Find where the given text appears and provide that cell's center as (X, Y) coordinate. 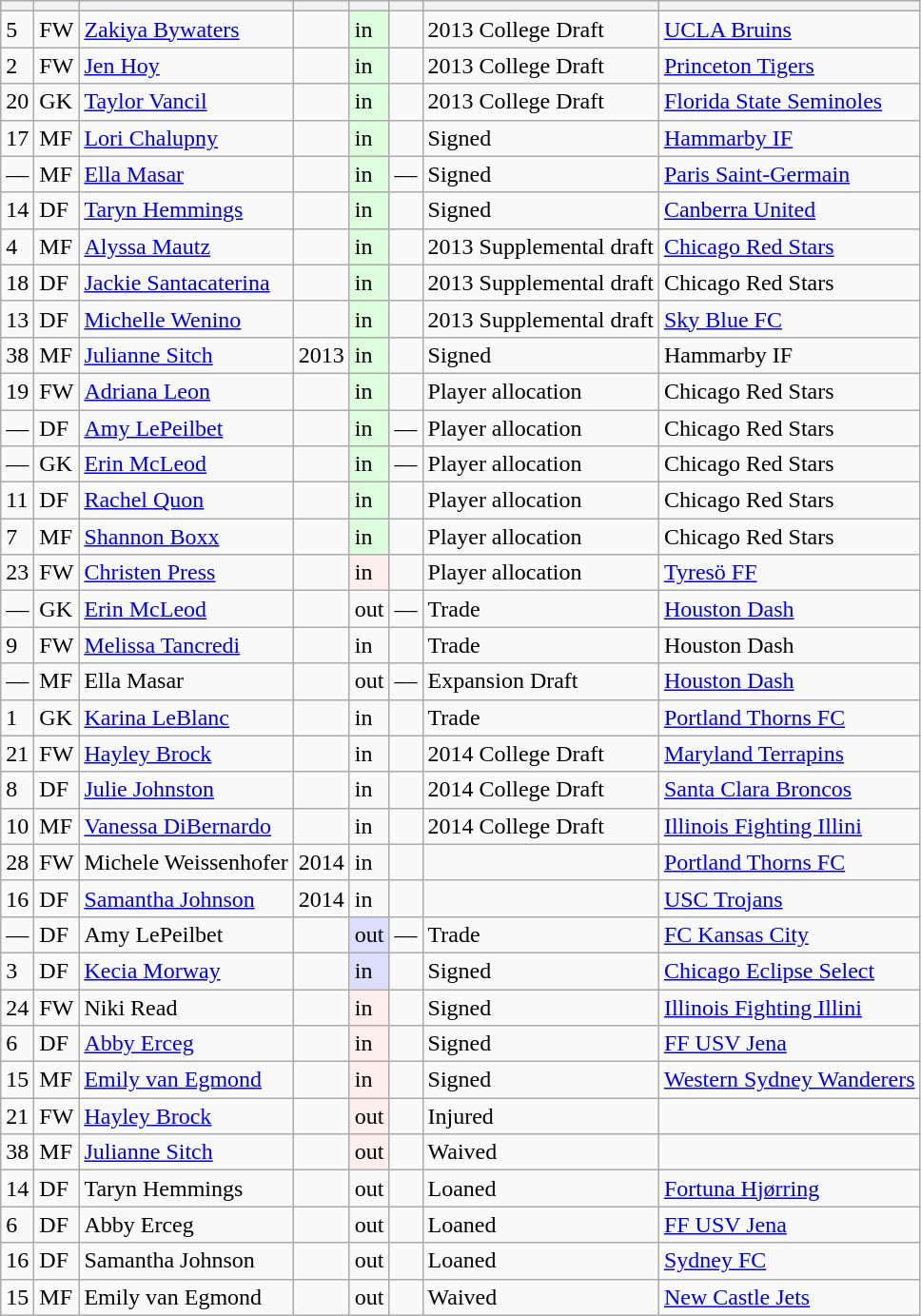
Christen Press (186, 573)
Tyresö FF (790, 573)
Julie Johnston (186, 790)
Niki Read (186, 1008)
Santa Clara Broncos (790, 790)
Jen Hoy (186, 66)
Fortuna Hjørring (790, 1188)
Melissa Tancredi (186, 645)
10 (17, 826)
Lori Chalupny (186, 138)
Maryland Terrapins (790, 754)
Injured (540, 1116)
Expansion Draft (540, 681)
3 (17, 971)
USC Trojans (790, 898)
Sydney FC (790, 1261)
Vanessa DiBernardo (186, 826)
Canberra United (790, 210)
9 (17, 645)
Jackie Santacaterina (186, 283)
2 (17, 66)
7 (17, 537)
New Castle Jets (790, 1297)
Rachel Quon (186, 501)
18 (17, 283)
Florida State Seminoles (790, 102)
Alyssa Mautz (186, 246)
Paris Saint-Germain (790, 174)
11 (17, 501)
Western Sydney Wanderers (790, 1080)
Zakiya Bywaters (186, 29)
19 (17, 391)
UCLA Bruins (790, 29)
Chicago Eclipse Select (790, 971)
Michele Weissenhofer (186, 862)
Adriana Leon (186, 391)
1 (17, 717)
Sky Blue FC (790, 319)
Princeton Tigers (790, 66)
8 (17, 790)
Taylor Vancil (186, 102)
5 (17, 29)
Michelle Wenino (186, 319)
Kecia Morway (186, 971)
17 (17, 138)
28 (17, 862)
Shannon Boxx (186, 537)
20 (17, 102)
13 (17, 319)
2013 (322, 355)
4 (17, 246)
24 (17, 1008)
FC Kansas City (790, 934)
23 (17, 573)
Karina LeBlanc (186, 717)
